Search for the cell housing the specified text and yield its (x, y) center coordinate. 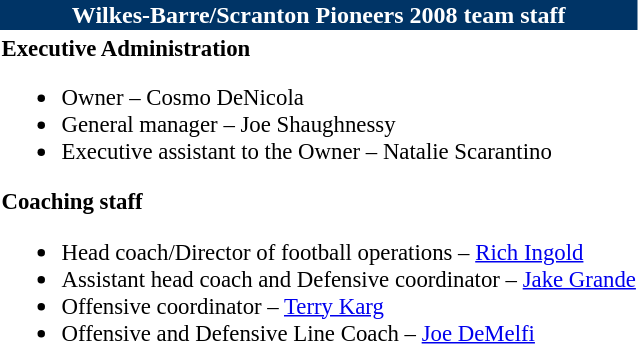
Wilkes-Barre/Scranton Pioneers 2008 team staff (318, 15)
